Return the [x, y] coordinate for the center point of the cell that contains the specified text.  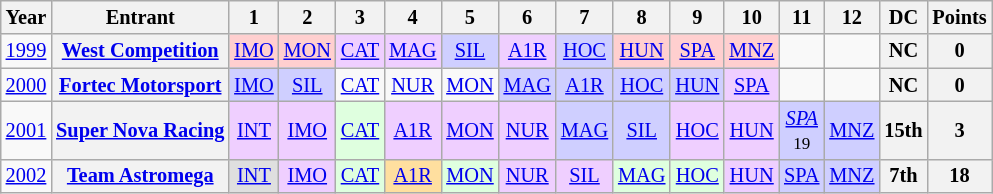
5 [470, 17]
DC [903, 17]
7th [903, 176]
6 [528, 17]
2001 [26, 130]
12 [852, 17]
9 [697, 17]
Points [960, 17]
18 [960, 176]
15th [903, 130]
10 [752, 17]
2 [308, 17]
Year [26, 17]
Team Astromega [140, 176]
11 [802, 17]
7 [584, 17]
4 [412, 17]
1 [254, 17]
8 [642, 17]
1999 [26, 51]
SPA19 [802, 130]
2002 [26, 176]
Fortec Motorsport [140, 85]
Super Nova Racing [140, 130]
West Competition [140, 51]
2000 [26, 85]
Entrant [140, 17]
